Locate the cell with the specified text and output its [x, y] center coordinate. 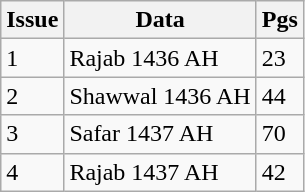
Data [160, 20]
Rajab 1436 AH [160, 58]
1 [32, 58]
4 [32, 172]
Safar 1437 AH [160, 134]
23 [280, 58]
Rajab 1437 AH [160, 172]
Pgs [280, 20]
42 [280, 172]
70 [280, 134]
Shawwal 1436 AH [160, 96]
3 [32, 134]
44 [280, 96]
2 [32, 96]
Issue [32, 20]
